Output the (X, Y) coordinate of the center of the cell containing the given text.  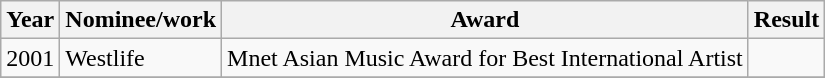
Mnet Asian Music Award for Best International Artist (486, 58)
2001 (30, 58)
Nominee/work (141, 20)
Westlife (141, 58)
Result (786, 20)
Award (486, 20)
Year (30, 20)
